Locate the cell with the specified text and output its [X, Y] center coordinate. 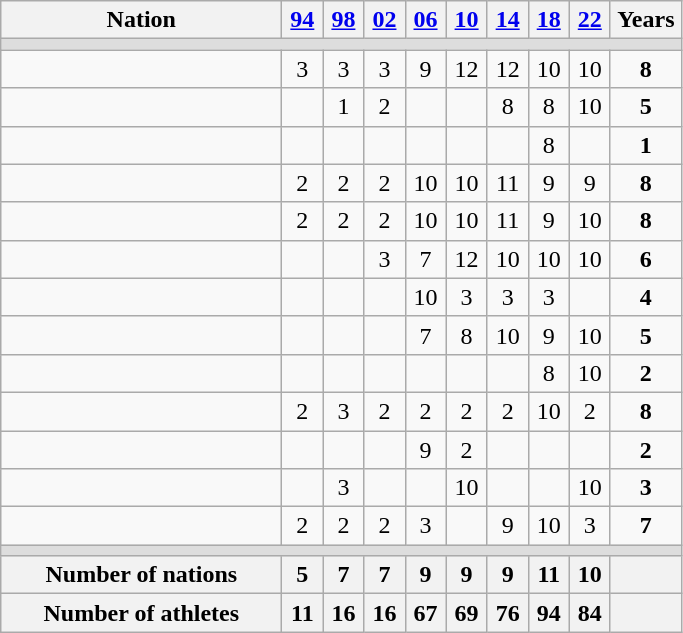
98 [344, 20]
02 [384, 20]
6 [646, 259]
76 [508, 613]
14 [508, 20]
06 [426, 20]
18 [548, 20]
Number of nations [142, 575]
67 [426, 613]
84 [590, 613]
22 [590, 20]
69 [466, 613]
4 [646, 297]
Nation [142, 20]
Years [646, 20]
Number of athletes [142, 613]
